Output the (x, y) coordinate of the center of the cell containing the given text.  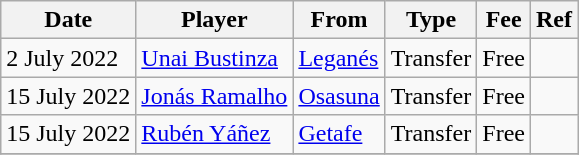
Leganés (339, 58)
Rubén Yáñez (214, 134)
Player (214, 20)
From (339, 20)
2 July 2022 (68, 58)
Fee (504, 20)
Getafe (339, 134)
Type (431, 20)
Unai Bustinza (214, 58)
Jonás Ramalho (214, 96)
Date (68, 20)
Osasuna (339, 96)
Ref (554, 20)
